Return the (X, Y) coordinate for the center point of the cell that contains the specified text.  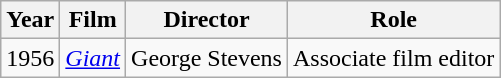
George Stevens (207, 58)
Year (30, 20)
Director (207, 20)
Giant (93, 58)
Associate film editor (393, 58)
Role (393, 20)
1956 (30, 58)
Film (93, 20)
